Determine the (X, Y) coordinate at the center of the cell enclosing the given text.  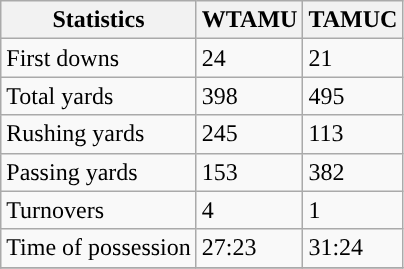
1 (353, 210)
Time of possession (99, 248)
Passing yards (99, 172)
WTAMU (250, 20)
24 (250, 58)
495 (353, 96)
21 (353, 58)
Total yards (99, 96)
First downs (99, 58)
113 (353, 134)
245 (250, 134)
398 (250, 96)
153 (250, 172)
TAMUC (353, 20)
27:23 (250, 248)
31:24 (353, 248)
4 (250, 210)
Statistics (99, 20)
Turnovers (99, 210)
Rushing yards (99, 134)
382 (353, 172)
